Find where the given text appears and provide that cell's center as (X, Y) coordinate. 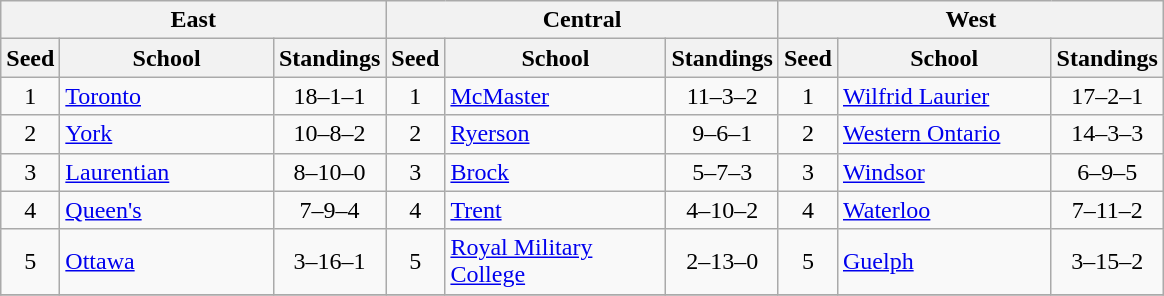
6–9–5 (1107, 172)
3–16–1 (329, 262)
McMaster (556, 96)
3–15–2 (1107, 262)
10–8–2 (329, 134)
York (167, 134)
East (194, 20)
18–1–1 (329, 96)
Brock (556, 172)
17–2–1 (1107, 96)
4–10–2 (722, 210)
14–3–3 (1107, 134)
11–3–2 (722, 96)
Ryerson (556, 134)
Western Ontario (944, 134)
Central (582, 20)
Royal Military College (556, 262)
7–11–2 (1107, 210)
Windsor (944, 172)
9–6–1 (722, 134)
8–10–0 (329, 172)
Queen's (167, 210)
Guelph (944, 262)
5–7–3 (722, 172)
Trent (556, 210)
Waterloo (944, 210)
Ottawa (167, 262)
7–9–4 (329, 210)
2–13–0 (722, 262)
West (970, 20)
Toronto (167, 96)
Laurentian (167, 172)
Wilfrid Laurier (944, 96)
